From the cell containing the given text, extract its center point as (X, Y) coordinate. 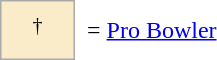
† (38, 30)
